Extract the (X, Y) coordinate from the center of the cell holding the provided text.  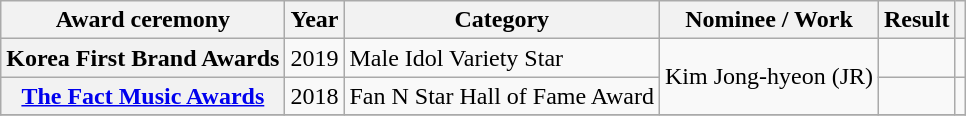
Fan N Star Hall of Fame Award (502, 96)
Year (314, 20)
Category (502, 20)
Male Idol Variety Star (502, 58)
Result (917, 20)
Nominee / Work (768, 20)
2018 (314, 96)
Kim Jong-hyeon (JR) (768, 77)
Award ceremony (143, 20)
Korea First Brand Awards (143, 58)
2019 (314, 58)
The Fact Music Awards (143, 96)
